Capture the cell that displays the provided text and extract its (X, Y) central coordinate. 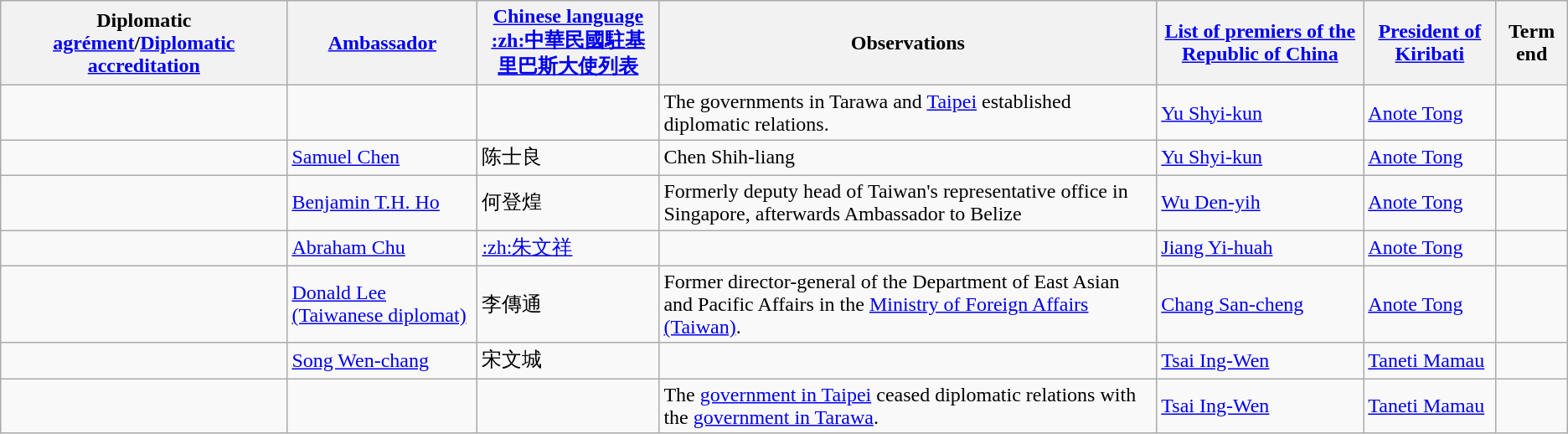
Wu Den-yih (1260, 203)
李傳通 (568, 304)
陈士良 (568, 158)
The governments in Tarawa and Taipei established diplomatic relations. (908, 112)
Formerly deputy head of Taiwan's representative office in Singapore, afterwards Ambassador to Belize (908, 203)
Benjamin T.H. Ho (382, 203)
Jiang Yi-huah (1260, 248)
宋文城 (568, 360)
Samuel Chen (382, 158)
List of premiers of the Republic of China (1260, 44)
Song Wen-chang (382, 360)
Ambassador (382, 44)
Observations (908, 44)
Diplomatic agrément/Diplomatic accreditation (144, 44)
President of Kiribati (1430, 44)
:zh:朱文祥 (568, 248)
Former director-general of the Department of East Asian and Pacific Affairs in the Ministry of Foreign Affairs (Taiwan). (908, 304)
Term end (1531, 44)
Chang San-cheng (1260, 304)
何登煌 (568, 203)
The government in Taipei ceased diplomatic relations with the government in Tarawa. (908, 406)
Chinese language:zh:中華民國駐基里巴斯大使列表 (568, 44)
Chen Shih-liang (908, 158)
Abraham Chu (382, 248)
Donald Lee (Taiwanese diplomat) (382, 304)
